Return [X, Y] of the center of cell containing provided text 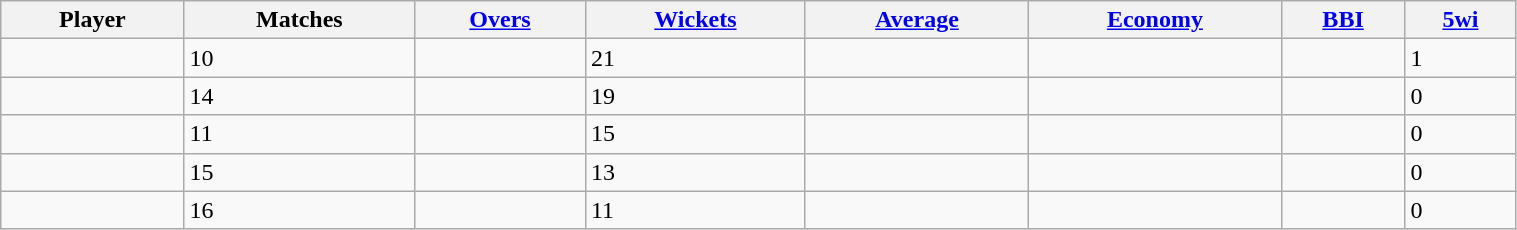
16 [300, 210]
21 [695, 58]
Economy [1156, 20]
BBI [1343, 20]
19 [695, 96]
Overs [500, 20]
13 [695, 172]
14 [300, 96]
5wi [1460, 20]
Average [916, 20]
Player [92, 20]
10 [300, 58]
Matches [300, 20]
Wickets [695, 20]
1 [1460, 58]
